Provide the (x, y) coordinate of the cell's center where the given text is located.  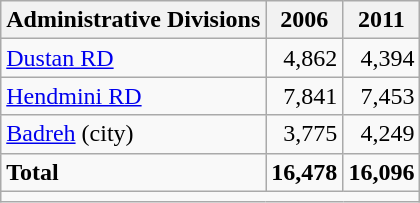
16,478 (304, 172)
Badreh (city) (134, 134)
4,394 (382, 58)
Hendmini RD (134, 96)
Dustan RD (134, 58)
2006 (304, 20)
Total (134, 172)
3,775 (304, 134)
Administrative Divisions (134, 20)
7,453 (382, 96)
7,841 (304, 96)
4,249 (382, 134)
2011 (382, 20)
16,096 (382, 172)
4,862 (304, 58)
